Locate the cell with the specified text and output its [x, y] center coordinate. 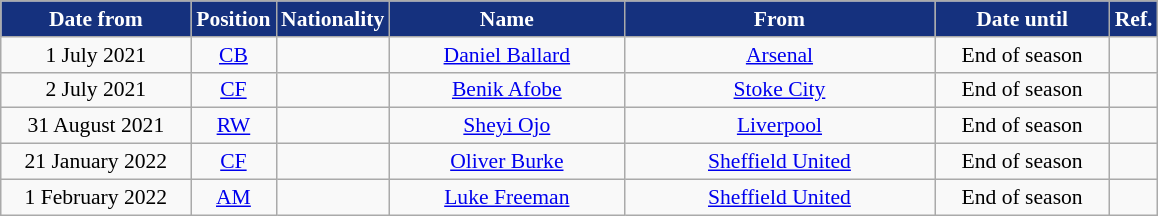
Oliver Burke [506, 162]
1 February 2022 [96, 197]
Position [234, 19]
Luke Freeman [506, 197]
Nationality [332, 19]
Sheyi Ojo [506, 126]
21 January 2022 [96, 162]
Name [506, 19]
Stoke City [779, 90]
Liverpool [779, 126]
AM [234, 197]
Date until [1022, 19]
Arsenal [779, 55]
2 July 2021 [96, 90]
Ref. [1134, 19]
RW [234, 126]
CB [234, 55]
Daniel Ballard [506, 55]
Date from [96, 19]
Benik Afobe [506, 90]
1 July 2021 [96, 55]
31 August 2021 [96, 126]
From [779, 19]
